Scan for the cell matching the given text and deliver its (x, y) coordinate at center. 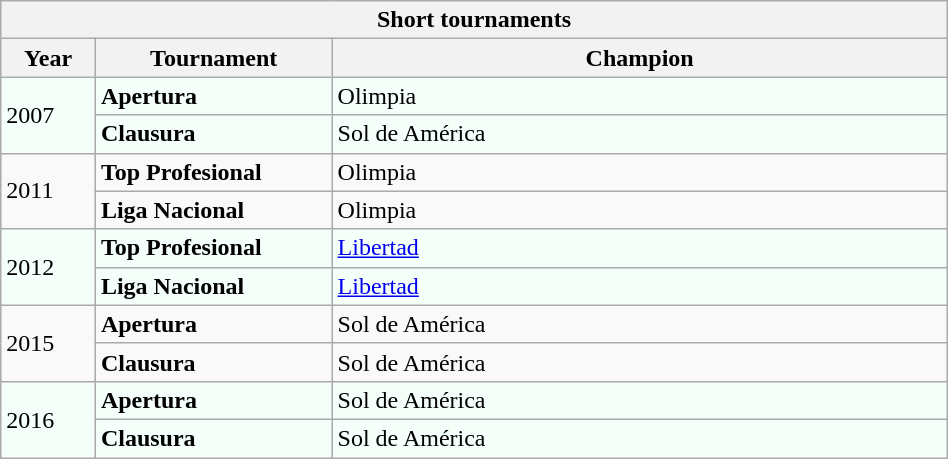
2007 (48, 115)
Short tournaments (474, 20)
Tournament (214, 58)
Champion (640, 58)
2011 (48, 191)
2015 (48, 343)
Year (48, 58)
2012 (48, 267)
2016 (48, 419)
